Find where the given text appears and provide that cell's center as (X, Y) coordinate. 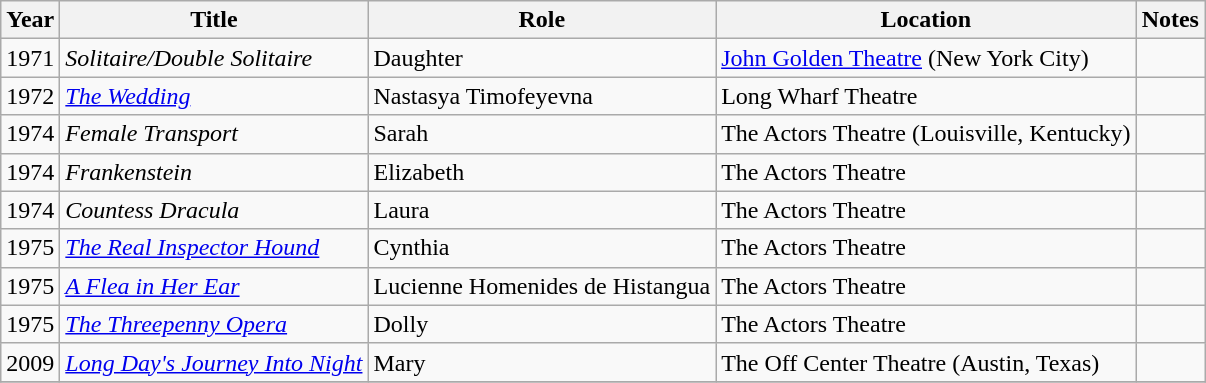
2009 (30, 362)
Frankenstein (214, 172)
Long Day's Journey Into Night (214, 362)
Nastasya Timofeyevna (542, 96)
Location (926, 20)
Elizabeth (542, 172)
Mary (542, 362)
Long Wharf Theatre (926, 96)
The Wedding (214, 96)
Lucienne Homenides de Histangua (542, 286)
Role (542, 20)
Female Transport (214, 134)
Title (214, 20)
John Golden Theatre (New York City) (926, 58)
Sarah (542, 134)
Year (30, 20)
1971 (30, 58)
The Threepenny Opera (214, 324)
1972 (30, 96)
Laura (542, 210)
Daughter (542, 58)
Notes (1170, 20)
The Off Center Theatre (Austin, Texas) (926, 362)
A Flea in Her Ear (214, 286)
Solitaire/Double Solitaire (214, 58)
The Actors Theatre (Louisville, Kentucky) (926, 134)
Dolly (542, 324)
Countess Dracula (214, 210)
The Real Inspector Hound (214, 248)
Cynthia (542, 248)
